Output the (X, Y) coordinate of the center of the cell containing the given text.  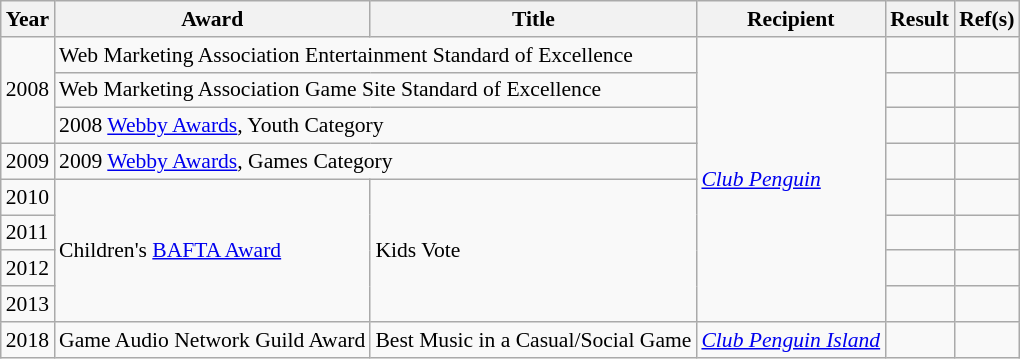
2008 Webby Awards, Youth Category (375, 126)
2010 (28, 197)
Children's BAFTA Award (212, 250)
Club Penguin Island (790, 340)
Year (28, 19)
2011 (28, 233)
Club Penguin (790, 180)
2013 (28, 304)
Title (533, 19)
Ref(s) (986, 19)
Result (920, 19)
2008 (28, 90)
2012 (28, 269)
2009 (28, 162)
2009 Webby Awards, Games Category (375, 162)
2018 (28, 340)
Game Audio Network Guild Award (212, 340)
Award (212, 19)
Recipient (790, 19)
Kids Vote (533, 250)
Best Music in a Casual/Social Game (533, 340)
Web Marketing Association Entertainment Standard of Excellence (375, 55)
Web Marketing Association Game Site Standard of Excellence (375, 90)
